Identify which cell holds the provided text, then report its (X, Y) central coordinate. 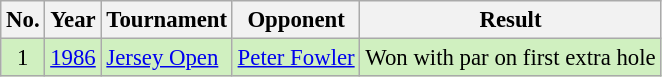
Jersey Open (166, 58)
Opponent (296, 20)
1986 (73, 58)
No. (23, 20)
Tournament (166, 20)
Result (510, 20)
1 (23, 58)
Peter Fowler (296, 58)
Year (73, 20)
Won with par on first extra hole (510, 58)
